Identify which cell holds the provided text, then report its (X, Y) central coordinate. 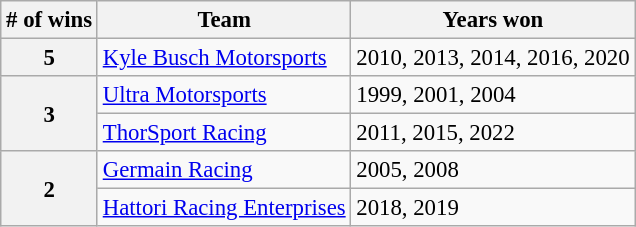
Hattori Racing Enterprises (224, 208)
2011, 2015, 2022 (493, 133)
Germain Racing (224, 170)
Ultra Motorsports (224, 95)
5 (50, 58)
3 (50, 114)
# of wins (50, 20)
2 (50, 188)
Kyle Busch Motorsports (224, 58)
1999, 2001, 2004 (493, 95)
2005, 2008 (493, 170)
Team (224, 20)
2010, 2013, 2014, 2016, 2020 (493, 58)
2018, 2019 (493, 208)
Years won (493, 20)
ThorSport Racing (224, 133)
